Identify which cell holds the provided text, then report its (x, y) central coordinate. 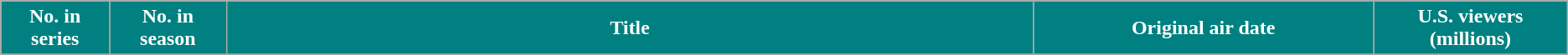
No. inseason (168, 28)
No. inseries (55, 28)
Title (630, 28)
U.S. viewers(millions) (1471, 28)
Original air date (1204, 28)
